Determine the [x, y] coordinate at the center of the cell enclosing the given text.  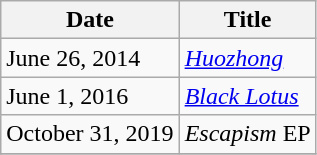
Black Lotus [248, 96]
Huozhong [248, 58]
Escapism EP [248, 134]
Title [248, 20]
Date [90, 20]
June 26, 2014 [90, 58]
October 31, 2019 [90, 134]
June 1, 2016 [90, 96]
